Find where the given text appears and provide that cell's center as [X, Y] coordinate. 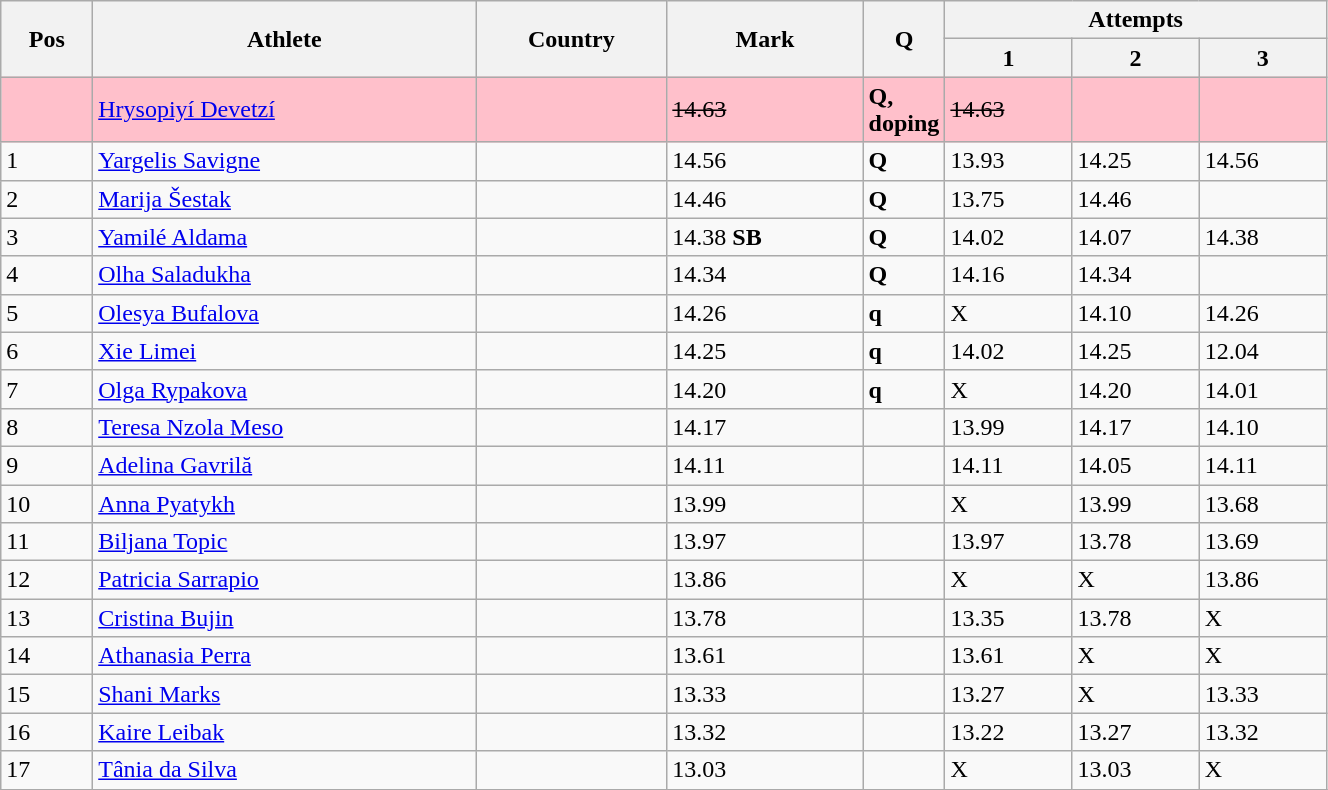
Olesya Bufalova [284, 313]
13.93 [1008, 161]
Olga Rypakova [284, 389]
Attempts [1136, 20]
14.16 [1008, 275]
13.69 [1262, 542]
13.68 [1262, 503]
6 [47, 351]
Anna Pyatykh [284, 503]
12.04 [1262, 351]
4 [47, 275]
Adelina Gavrilă [284, 465]
Yargelis Savigne [284, 161]
8 [47, 427]
16 [47, 732]
11 [47, 542]
12 [47, 580]
Patricia Sarrapio [284, 580]
Cristina Bujin [284, 618]
Q, doping [904, 110]
Olha Saladukha [284, 275]
9 [47, 465]
Country [572, 39]
Mark [765, 39]
13.75 [1008, 199]
17 [47, 770]
Pos [47, 39]
Kaire Leibak [284, 732]
14.38 SB [765, 237]
Tânia da Silva [284, 770]
Teresa Nzola Meso [284, 427]
Athanasia Perra [284, 656]
Biljana Topic [284, 542]
7 [47, 389]
14 [47, 656]
14.07 [1136, 237]
Shani Marks [284, 694]
14.38 [1262, 237]
10 [47, 503]
Athlete [284, 39]
5 [47, 313]
14.01 [1262, 389]
13 [47, 618]
13.22 [1008, 732]
14.05 [1136, 465]
Marija Šestak [284, 199]
Yamilé Aldama [284, 237]
15 [47, 694]
13.35 [1008, 618]
Hrysopiyí Devetzí [284, 110]
Xie Limei [284, 351]
